Determine the [x, y] coordinate at the center of the cell enclosing the given text.  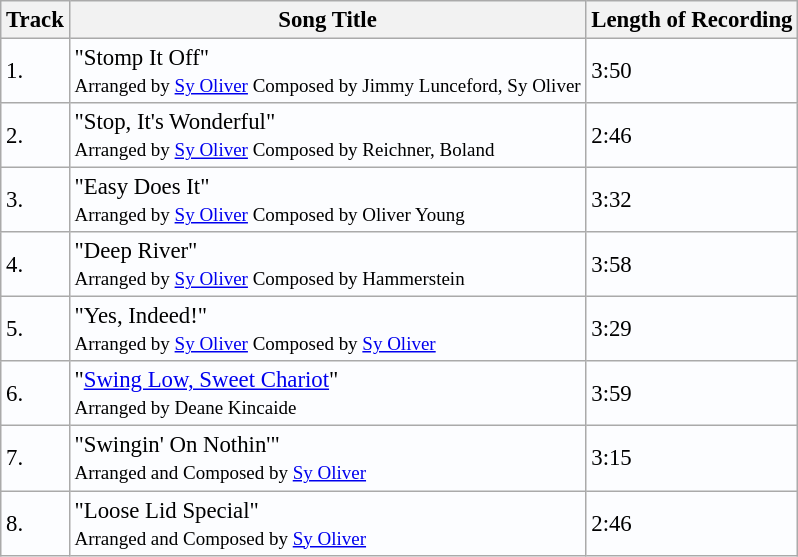
2. [35, 136]
"Deep River" Arranged by Sy Oliver Composed by Hammerstein [328, 264]
3:59 [692, 394]
6. [35, 394]
3:32 [692, 200]
8. [35, 524]
3:50 [692, 72]
Length of Recording [692, 20]
3:29 [692, 330]
5. [35, 330]
"Swing Low, Sweet Chariot" Arranged by Deane Kincaide [328, 394]
"Swingin' On Nothin'" Arranged and Composed by Sy Oliver [328, 458]
"Yes, Indeed!" Arranged by Sy Oliver Composed by Sy Oliver [328, 330]
4. [35, 264]
Track [35, 20]
"Stomp It Off" Arranged by Sy Oliver Composed by Jimmy Lunceford, Sy Oliver [328, 72]
3. [35, 200]
1. [35, 72]
"Stop, It's Wonderful" Arranged by Sy Oliver Composed by Reichner, Boland [328, 136]
"Easy Does It" Arranged by Sy Oliver Composed by Oliver Young [328, 200]
7. [35, 458]
3:15 [692, 458]
Song Title [328, 20]
"Loose Lid Special" Arranged and Composed by Sy Oliver [328, 524]
3:58 [692, 264]
